From the cell containing the given text, extract its center point as (X, Y) coordinate. 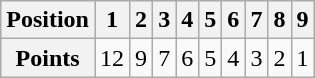
12 (112, 58)
Position (48, 20)
8 (280, 20)
Points (48, 58)
